Detect which cell encompasses the target text, then output its [x, y] center coordinate. 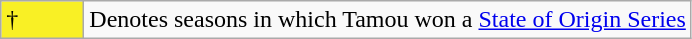
Denotes seasons in which Tamou won a State of Origin Series [388, 20]
† [42, 20]
